Detect which cell encompasses the target text, then output its (x, y) center coordinate. 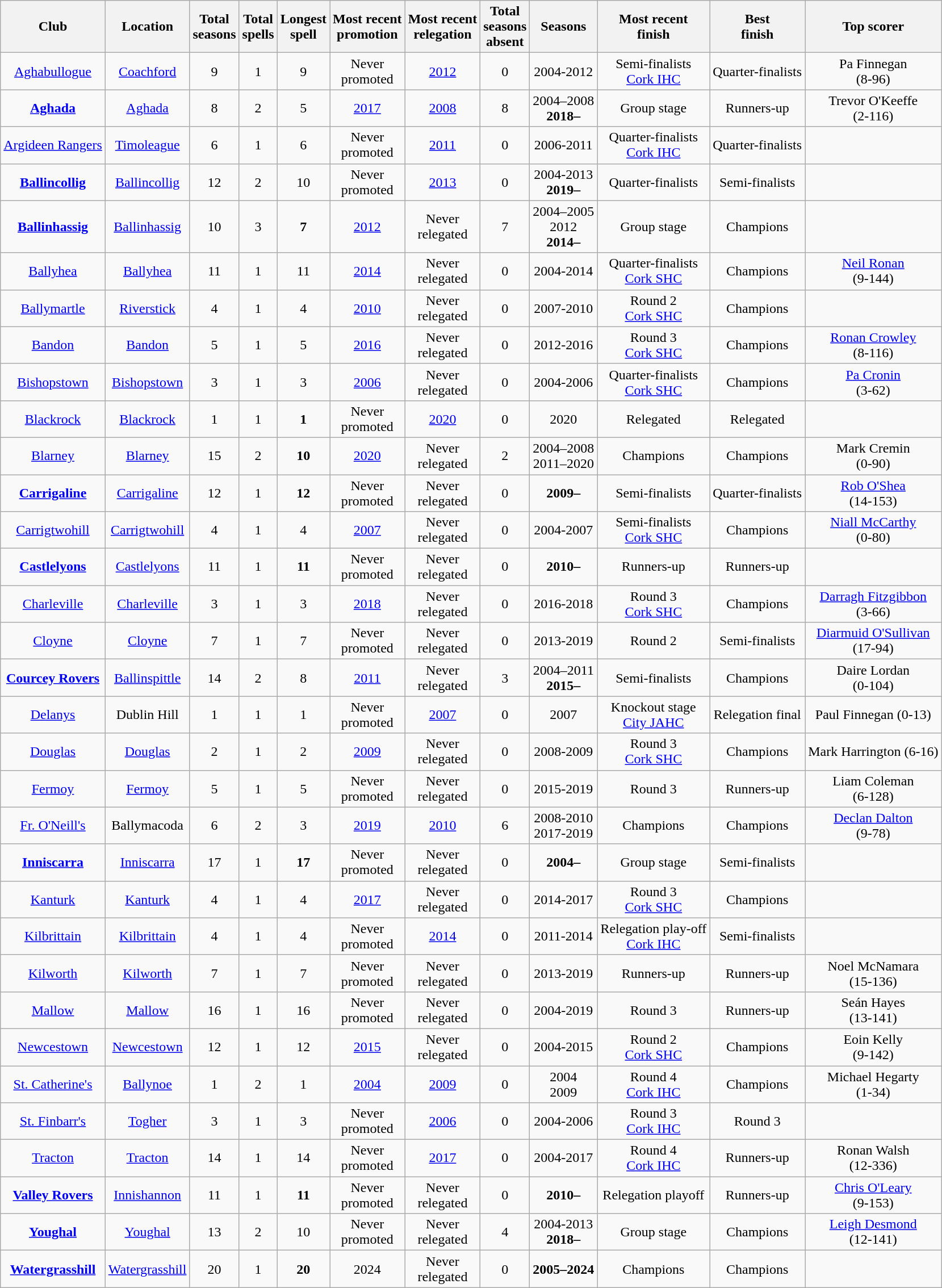
Delanys (53, 714)
St. Finbarr's (53, 1121)
15 (215, 455)
Michael Hegarty(1-34) (873, 1084)
Darragh Fitzgibbon(3-66) (873, 604)
2024 (368, 1269)
2015 (368, 1047)
Seasons (563, 27)
Seán Hayes(13-141) (873, 1010)
2016 (368, 345)
Relegation play-offCork IHC (654, 936)
2006-2011 (563, 145)
2004-2017 (563, 1159)
Timoleague (148, 145)
Aghabullogue (53, 72)
2011-2014 (563, 936)
Round 2 (654, 641)
2014-2017 (563, 900)
Paul Finnegan (0-13) (873, 714)
Totalspells (258, 27)
2004-2007 (563, 530)
Coachford (148, 72)
Ronan Walsh(12-336) (873, 1159)
2004-20132019– (563, 182)
2004– (563, 862)
Quarter-finalistsCork IHC (654, 145)
Togher (148, 1121)
Argideen Rangers (53, 145)
Neil Ronan(9-144) (873, 271)
Pa Cronin(3-62) (873, 382)
Totalseasons (215, 27)
Eoin Kelly(9-142) (873, 1047)
Dublin Hill (148, 714)
13 (215, 1232)
2004 (368, 1084)
Semi-finalistsCork IHC (654, 72)
Totalseasonsabsent (505, 27)
Most recentrelegation (443, 27)
2008 (443, 108)
Liam Coleman(6-128) (873, 788)
Longestspell (303, 27)
2018 (368, 604)
2008-2009 (563, 752)
Courcey Rovers (53, 678)
Ballynoe (148, 1084)
2004-2019 (563, 1010)
Most recentfinish (654, 27)
2009– (563, 493)
Innishannon (148, 1195)
Mark Harrington (6-16) (873, 752)
Ballymacoda (148, 826)
Trevor O'Keeffe(2-116) (873, 108)
Relegation playoff (654, 1195)
Daire Lordan(0-104) (873, 678)
2013 (443, 182)
Valley Rovers (53, 1195)
Declan Dalton(9-78) (873, 826)
Location (148, 27)
Ballymartle (53, 308)
20042009 (563, 1084)
2004-20132018– (563, 1232)
2019 (368, 826)
2004-2014 (563, 271)
2007-2010 (563, 308)
Leigh Desmond(12-141) (873, 1232)
2004–20082011–2020 (563, 455)
Club (53, 27)
Top scorer (873, 27)
Pa Finnegan(8-96) (873, 72)
Ballinspittle (148, 678)
2012-2016 (563, 345)
2004–20112015– (563, 678)
Niall McCarthy(0-80) (873, 530)
Fr. O'Neill's (53, 826)
Riverstick (148, 308)
Relegation final (757, 714)
Semi-finalistsCork SHC (654, 530)
Most recentpromotion (368, 27)
Knockout stageCity JAHC (654, 714)
2004-2012 (563, 72)
Round 3Cork IHC (654, 1121)
Chris O'Leary(9-153) (873, 1195)
Mark Cremin(0-90) (873, 455)
2004–20082018– (563, 108)
2016-2018 (563, 604)
2008-20102017-2019 (563, 826)
2004-2015 (563, 1047)
2005–2024 (563, 1269)
2015-2019 (563, 788)
Rob O'Shea(14-153) (873, 493)
Ronan Crowley(8-116) (873, 345)
Diarmuid O'Sullivan(17-94) (873, 641)
2004–200520122014– (563, 227)
St. Catherine's (53, 1084)
Bestfinish (757, 27)
Noel McNamara(15-136) (873, 973)
